Identify which cell holds the provided text, then report its [X, Y] central coordinate. 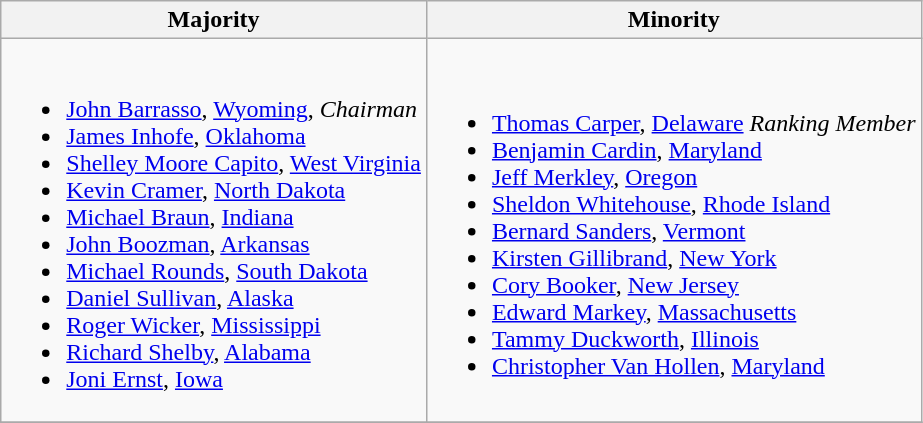
Minority [674, 20]
Majority [214, 20]
